Extract the (X, Y) coordinate from the center of the cell holding the provided text.  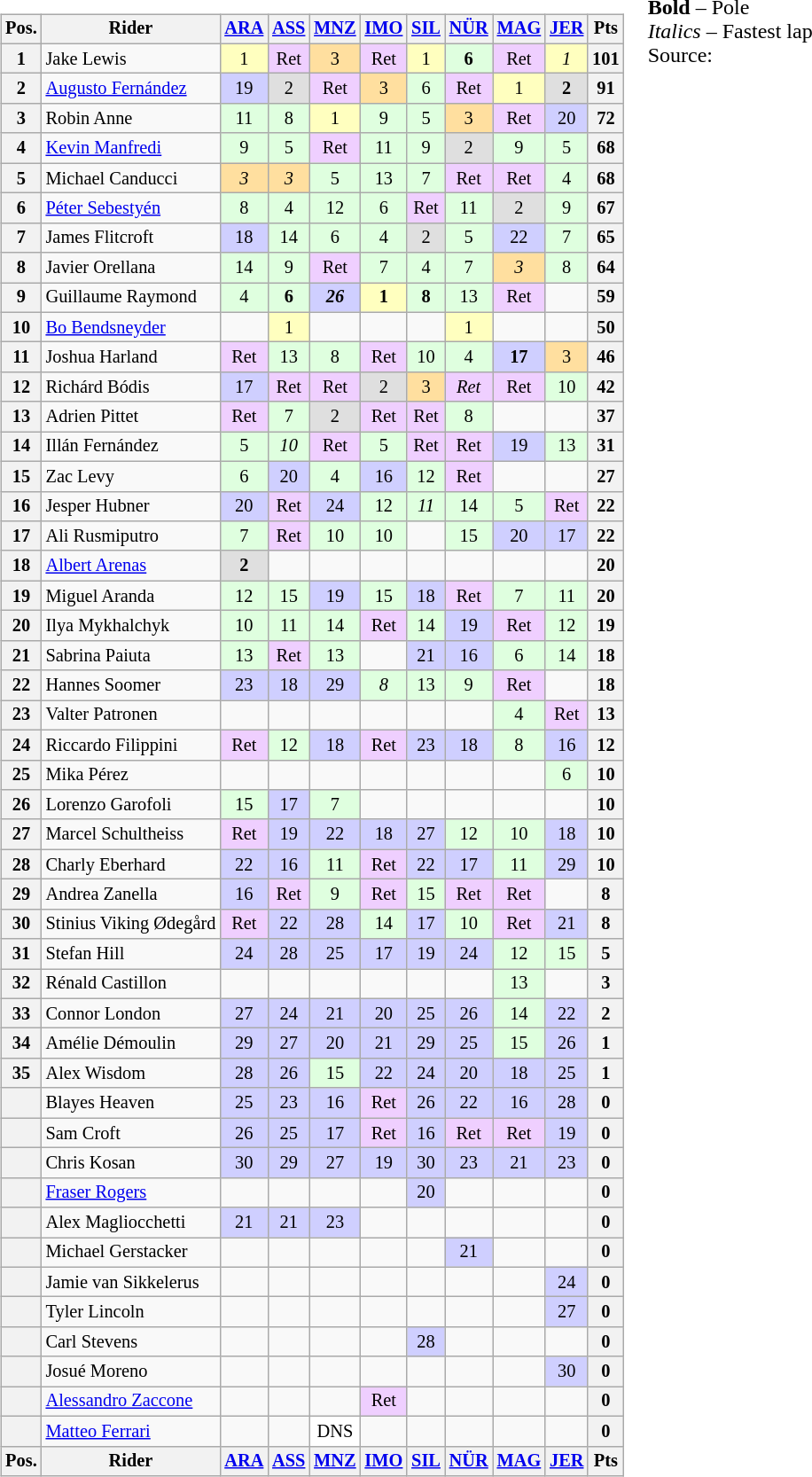
46 (605, 357)
50 (605, 327)
34 (21, 1043)
Kevin Manfredi (131, 148)
Javier Orellana (131, 268)
Charly Eberhard (131, 864)
Marcel Schultheiss (131, 834)
Connor London (131, 1013)
Hannes Soomer (131, 685)
DNS (335, 1431)
42 (605, 387)
Robin Anne (131, 119)
64 (605, 268)
Guillaume Raymond (131, 298)
James Flitcroft (131, 238)
Chris Kosan (131, 1163)
35 (21, 1074)
Ilya Mykhalchyk (131, 626)
Stinius Viking Ødegård (131, 924)
Rénald Castillon (131, 984)
Joshua Harland (131, 357)
Stefan Hill (131, 954)
Mika Pérez (131, 775)
Péter Sebestyén (131, 208)
59 (605, 298)
Riccardo Filippini (131, 745)
Bo Bendsneyder (131, 327)
32 (21, 984)
Alex Wisdom (131, 1074)
Miguel Aranda (131, 596)
67 (605, 208)
Zac Levy (131, 476)
Michael Gerstacker (131, 1253)
Adrien Pittet (131, 417)
37 (605, 417)
Valter Patronen (131, 715)
Alex Magliocchetti (131, 1223)
Ali Rusmiputro (131, 536)
Sam Croft (131, 1133)
33 (21, 1013)
Carl Stevens (131, 1342)
Amélie Démoulin (131, 1043)
Augusto Fernández (131, 89)
Jake Lewis (131, 59)
91 (605, 89)
101 (605, 59)
Fraser Rogers (131, 1192)
Richárd Bódis (131, 387)
Michael Canducci (131, 178)
Josué Moreno (131, 1371)
Albert Arenas (131, 566)
Illán Fernández (131, 447)
Jesper Hubner (131, 506)
Blayes Heaven (131, 1103)
Alessandro Zaccone (131, 1402)
65 (605, 238)
72 (605, 119)
Andrea Zanella (131, 895)
Matteo Ferrari (131, 1431)
Lorenzo Garofoli (131, 805)
Sabrina Paiuta (131, 655)
Tyler Lincoln (131, 1312)
Jamie van Sikkelerus (131, 1282)
